Return [x, y] of the center of cell containing provided text 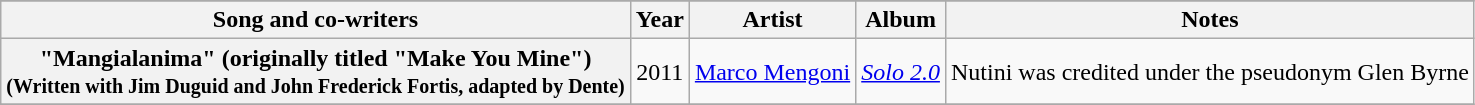
Song and co-writers [316, 20]
Notes [1210, 20]
Year [660, 20]
Artist [772, 20]
2011 [660, 72]
"Mangialanima" (originally titled "Make You Mine")(Written with Jim Duguid and John Frederick Fortis, adapted by Dente) [316, 72]
Album [901, 20]
Nutini was credited under the pseudonym Glen Byrne [1210, 72]
Solo 2.0 [901, 72]
Marco Mengoni [772, 72]
